Return (X, Y) of the center of cell containing provided text 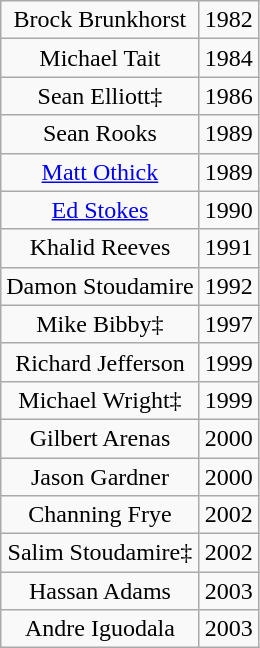
Mike Bibby‡ (100, 324)
1992 (228, 286)
Matt Othick (100, 172)
Jason Gardner (100, 477)
1997 (228, 324)
Gilbert Arenas (100, 438)
Brock Brunkhorst (100, 20)
Damon Stoudamire (100, 286)
1982 (228, 20)
Ed Stokes (100, 210)
Sean Rooks (100, 134)
Salim Stoudamire‡ (100, 553)
Michael Tait (100, 58)
Sean Elliott‡ (100, 96)
1986 (228, 96)
Richard Jefferson (100, 362)
Khalid Reeves (100, 248)
1991 (228, 248)
Michael Wright‡ (100, 400)
Channing Frye (100, 515)
Andre Iguodala (100, 629)
1990 (228, 210)
1984 (228, 58)
Hassan Adams (100, 591)
